Return (X, Y) of the center of cell containing provided text 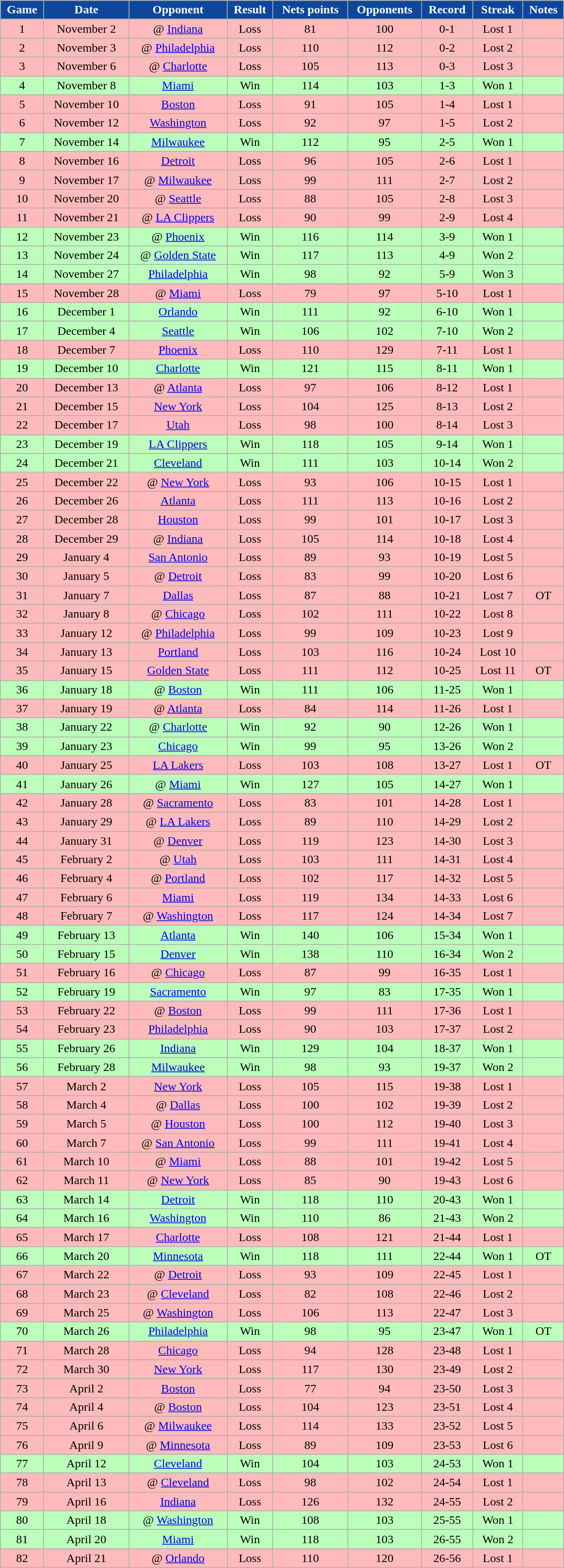
10-23 (447, 633)
Streak (498, 10)
86 (385, 1218)
8-13 (447, 406)
5-9 (447, 274)
March 14 (86, 1199)
December 1 (86, 312)
10-22 (447, 614)
@ Orlando (178, 1558)
March 23 (86, 1294)
47 (22, 897)
56 (22, 1067)
17-35 (447, 992)
Nets points (311, 10)
@ LA Clippers (178, 217)
19-37 (447, 1067)
LA Lakers (178, 765)
10-17 (447, 519)
53 (22, 1010)
23 (22, 444)
3-9 (447, 237)
51 (22, 973)
0-1 (447, 29)
44 (22, 841)
@ Denver (178, 841)
120 (385, 1558)
Seattle (178, 331)
65 (22, 1237)
@ Houston (178, 1124)
49 (22, 935)
8-11 (447, 369)
7 (22, 142)
29 (22, 558)
January 4 (86, 558)
15-34 (447, 935)
January 5 (86, 576)
January 28 (86, 803)
January 18 (86, 690)
November 24 (86, 255)
16-35 (447, 973)
0-3 (447, 66)
2-5 (447, 142)
November 12 (86, 123)
January 19 (86, 708)
41 (22, 784)
Result (250, 10)
140 (311, 935)
March 5 (86, 1124)
19-43 (447, 1181)
Lost 8 (498, 614)
85 (311, 1181)
April 13 (86, 1483)
@ Golden State (178, 255)
37 (22, 708)
25 (22, 482)
Utah (178, 425)
42 (22, 803)
130 (385, 1369)
68 (22, 1294)
January 29 (86, 821)
80 (22, 1520)
February 6 (86, 897)
November 2 (86, 29)
January 26 (86, 784)
9-14 (447, 444)
14-29 (447, 821)
23-50 (447, 1388)
April 16 (86, 1502)
Orlando (178, 312)
13 (22, 255)
April 12 (86, 1464)
14-30 (447, 841)
55 (22, 1048)
December 4 (86, 331)
November 21 (86, 217)
March 25 (86, 1313)
132 (385, 1502)
16-34 (447, 954)
69 (22, 1313)
125 (385, 406)
16 (22, 312)
58 (22, 1105)
24 (22, 463)
March 11 (86, 1181)
11-26 (447, 708)
17 (22, 331)
15 (22, 293)
52 (22, 992)
38 (22, 727)
December 10 (86, 369)
Lost 9 (498, 633)
33 (22, 633)
12-26 (447, 727)
10-20 (447, 576)
March 10 (86, 1162)
0-2 (447, 48)
January 15 (86, 671)
April 4 (86, 1407)
March 2 (86, 1086)
February 22 (86, 1010)
6-10 (447, 312)
@ Sacramento (178, 803)
Opponents (385, 10)
Lost 10 (498, 652)
November 27 (86, 274)
18 (22, 350)
73 (22, 1388)
January 7 (86, 595)
30 (22, 576)
10-24 (447, 652)
19-40 (447, 1124)
133 (385, 1426)
23-49 (447, 1369)
64 (22, 1218)
March 22 (86, 1275)
23-52 (447, 1426)
Houston (178, 519)
20 (22, 387)
February 15 (86, 954)
March 26 (86, 1331)
22 (22, 425)
9 (22, 180)
December 13 (86, 387)
Record (447, 10)
84 (311, 708)
128 (385, 1350)
Minnesota (178, 1256)
April 2 (86, 1388)
31 (22, 595)
10-18 (447, 538)
February 7 (86, 916)
138 (311, 954)
1 (22, 29)
23-47 (447, 1331)
63 (22, 1199)
November 28 (86, 293)
21-44 (447, 1237)
January 23 (86, 746)
March 4 (86, 1105)
Sacramento (178, 992)
57 (22, 1086)
January 22 (86, 727)
Won 3 (498, 274)
14-33 (447, 897)
Denver (178, 954)
Game (22, 10)
January 25 (86, 765)
December 19 (86, 444)
12 (22, 237)
January 13 (86, 652)
19-42 (447, 1162)
28 (22, 538)
LA Clippers (178, 444)
62 (22, 1181)
2-7 (447, 180)
13-27 (447, 765)
14-28 (447, 803)
December 29 (86, 538)
23-53 (447, 1445)
1-5 (447, 123)
14 (22, 274)
Dallas (178, 595)
April 18 (86, 1520)
45 (22, 860)
April 21 (86, 1558)
70 (22, 1331)
35 (22, 671)
Lost 11 (498, 671)
10-21 (447, 595)
December 21 (86, 463)
5-10 (447, 293)
40 (22, 765)
4-9 (447, 255)
22-44 (447, 1256)
@ Minnesota (178, 1445)
April 6 (86, 1426)
@ Dallas (178, 1105)
23-48 (447, 1350)
@ Utah (178, 860)
January 31 (86, 841)
2-9 (447, 217)
22-45 (447, 1275)
24-54 (447, 1483)
32 (22, 614)
November 10 (86, 104)
December 15 (86, 406)
75 (22, 1426)
3 (22, 66)
1-3 (447, 85)
@ Portland (178, 878)
San Antonio (178, 558)
January 8 (86, 614)
74 (22, 1407)
March 16 (86, 1218)
60 (22, 1142)
46 (22, 878)
20-43 (447, 1199)
@ Phoenix (178, 237)
6 (22, 123)
19-41 (447, 1142)
November 20 (86, 198)
November 8 (86, 85)
December 26 (86, 501)
5 (22, 104)
76 (22, 1445)
February 16 (86, 973)
10-16 (447, 501)
25-55 (447, 1520)
21 (22, 406)
127 (311, 784)
36 (22, 690)
124 (385, 916)
February 13 (86, 935)
7-10 (447, 331)
11-25 (447, 690)
@ LA Lakers (178, 821)
November 17 (86, 180)
71 (22, 1350)
April 20 (86, 1539)
23-51 (447, 1407)
April 9 (86, 1445)
26 (22, 501)
February 2 (86, 860)
November 3 (86, 48)
19-39 (447, 1105)
19-38 (447, 1086)
8-14 (447, 425)
67 (22, 1275)
10-15 (447, 482)
2 (22, 48)
66 (22, 1256)
17-37 (447, 1029)
96 (311, 161)
7-11 (447, 350)
Date (86, 10)
14-31 (447, 860)
December 28 (86, 519)
19 (22, 369)
43 (22, 821)
72 (22, 1369)
2-6 (447, 161)
8-12 (447, 387)
December 17 (86, 425)
134 (385, 897)
November 6 (86, 66)
11 (22, 217)
March 7 (86, 1142)
March 20 (86, 1256)
24-55 (447, 1502)
November 23 (86, 237)
22-46 (447, 1294)
Opponent (178, 10)
91 (311, 104)
February 26 (86, 1048)
Golden State (178, 671)
34 (22, 652)
February 4 (86, 878)
Portland (178, 652)
50 (22, 954)
Phoenix (178, 350)
10-25 (447, 671)
10-14 (447, 463)
22-47 (447, 1313)
126 (311, 1502)
November 14 (86, 142)
March 17 (86, 1237)
48 (22, 916)
February 19 (86, 992)
17-36 (447, 1010)
18-37 (447, 1048)
2-8 (447, 198)
November 16 (86, 161)
February 28 (86, 1067)
27 (22, 519)
24-53 (447, 1464)
26-55 (447, 1539)
Notes (544, 10)
March 28 (86, 1350)
78 (22, 1483)
8 (22, 161)
14-32 (447, 878)
4 (22, 85)
10 (22, 198)
1-4 (447, 104)
14-27 (447, 784)
@ San Antonio (178, 1142)
13-26 (447, 746)
March 30 (86, 1369)
26-56 (447, 1558)
@ Seattle (178, 198)
39 (22, 746)
December 7 (86, 350)
December 22 (86, 482)
59 (22, 1124)
54 (22, 1029)
14-34 (447, 916)
21-43 (447, 1218)
January 12 (86, 633)
February 23 (86, 1029)
10-19 (447, 558)
61 (22, 1162)
